Provide the (x, y) coordinate of the cell's center where the given text is located.  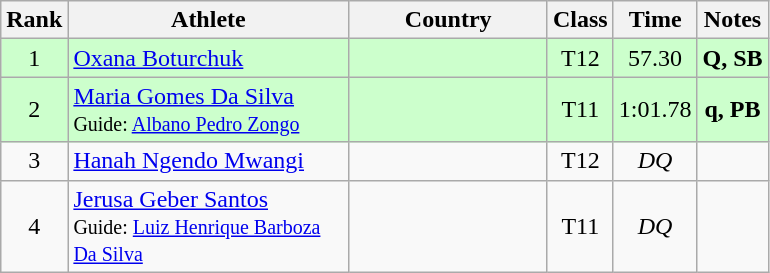
Maria Gomes Da SilvaGuide: Albano Pedro Zongo (208, 110)
q, PB (732, 110)
1 (34, 58)
4 (34, 226)
1:01.78 (655, 110)
Oxana Boturchuk (208, 58)
Q, SB (732, 58)
Jerusa Geber SantosGuide: Luiz Henrique Barboza Da Silva (208, 226)
Athlete (208, 20)
2 (34, 110)
Rank (34, 20)
57.30 (655, 58)
Class (580, 20)
Country (448, 20)
Time (655, 20)
3 (34, 161)
Notes (732, 20)
Hanah Ngendo Mwangi (208, 161)
